Detect which cell encompasses the target text, then output its [x, y] center coordinate. 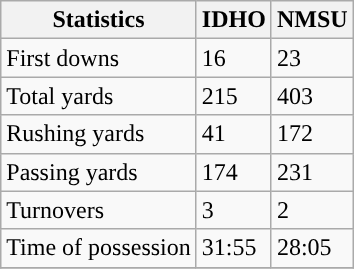
3 [234, 210]
Turnovers [99, 210]
NMSU [312, 20]
First downs [99, 58]
403 [312, 96]
28:05 [312, 248]
172 [312, 134]
31:55 [234, 248]
41 [234, 134]
174 [234, 172]
IDHO [234, 20]
Time of possession [99, 248]
Statistics [99, 20]
2 [312, 210]
23 [312, 58]
Total yards [99, 96]
215 [234, 96]
231 [312, 172]
Rushing yards [99, 134]
Passing yards [99, 172]
16 [234, 58]
